Output the (x, y) coordinate of the center of the cell containing the given text.  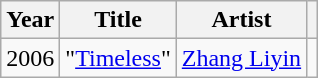
Artist (241, 20)
"Timeless" (118, 58)
Year (30, 20)
Zhang Liyin (241, 58)
Title (118, 20)
2006 (30, 58)
